Return the [X, Y] coordinate for the center point of the cell that contains the specified text.  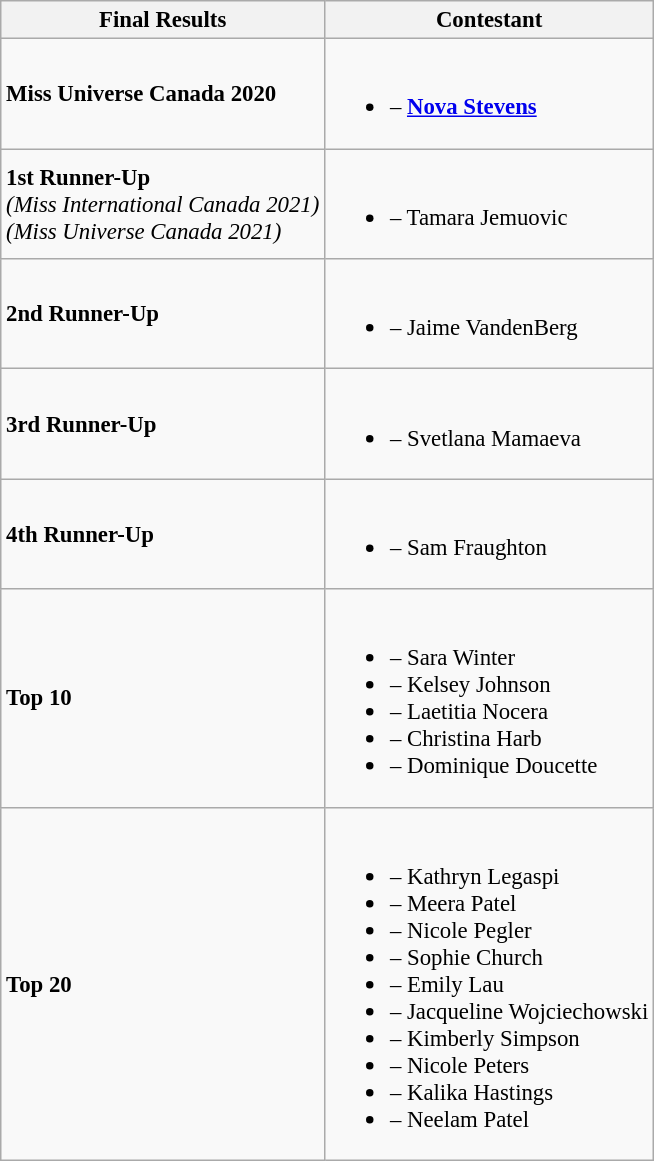
Top 10 [163, 698]
Contestant [490, 20]
4th Runner-Up [163, 534]
2nd Runner-Up [163, 314]
Top 20 [163, 984]
1st Runner-Up(Miss International Canada 2021)(Miss Universe Canada 2021) [163, 204]
– Tamara Jemuovic [490, 204]
– Svetlana Mamaeva [490, 424]
Miss Universe Canada 2020 [163, 94]
Final Results [163, 20]
– Jaime VandenBerg [490, 314]
– Sam Fraughton [490, 534]
– Nova Stevens [490, 94]
– Sara Winter – Kelsey Johnson – Laetitia Nocera – Christina Harb – Dominique Doucette [490, 698]
3rd Runner-Up [163, 424]
